Find where the given text appears and provide that cell's center as (X, Y) coordinate. 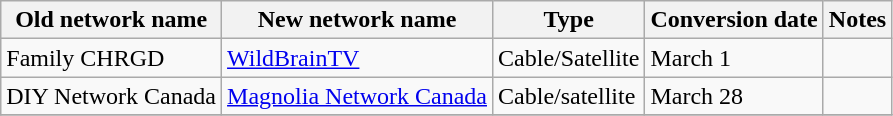
Type (569, 20)
WildBrainTV (358, 58)
Conversion date (734, 20)
March 1 (734, 58)
Cable/satellite (569, 96)
Cable/Satellite (569, 58)
March 28 (734, 96)
Old network name (112, 20)
DIY Network Canada (112, 96)
New network name (358, 20)
Family CHRGD (112, 58)
Notes (857, 20)
Magnolia Network Canada (358, 96)
